Determine the [x, y] coordinate at the center of the cell enclosing the given text.  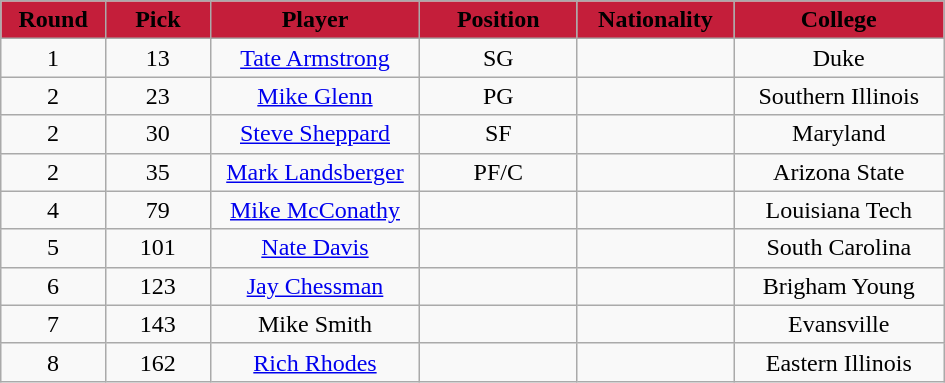
Position [498, 20]
30 [158, 134]
Duke [839, 58]
Arizona State [839, 172]
Mark Landsberger [315, 172]
Nationality [656, 20]
Eastern Illinois [839, 362]
Mike McConathy [315, 210]
SG [498, 58]
13 [158, 58]
Jay Chessman [315, 286]
Brigham Young [839, 286]
Pick [158, 20]
Louisiana Tech [839, 210]
1 [54, 58]
PG [498, 96]
123 [158, 286]
5 [54, 248]
7 [54, 324]
Southern Illinois [839, 96]
8 [54, 362]
143 [158, 324]
Mike Glenn [315, 96]
Steve Sheppard [315, 134]
Round [54, 20]
79 [158, 210]
Nate Davis [315, 248]
6 [54, 286]
23 [158, 96]
Tate Armstrong [315, 58]
162 [158, 362]
4 [54, 210]
College [839, 20]
Evansville [839, 324]
South Carolina [839, 248]
Rich Rhodes [315, 362]
Player [315, 20]
101 [158, 248]
35 [158, 172]
PF/C [498, 172]
SF [498, 134]
Mike Smith [315, 324]
Maryland [839, 134]
